Return the [X, Y] coordinate for the center point of the cell that contains the specified text.  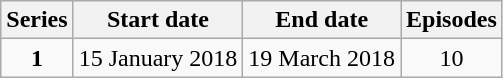
1 [37, 58]
Series [37, 20]
19 March 2018 [322, 58]
Episodes [452, 20]
Start date [158, 20]
End date [322, 20]
15 January 2018 [158, 58]
10 [452, 58]
